Return (x, y) of the center of cell containing provided text 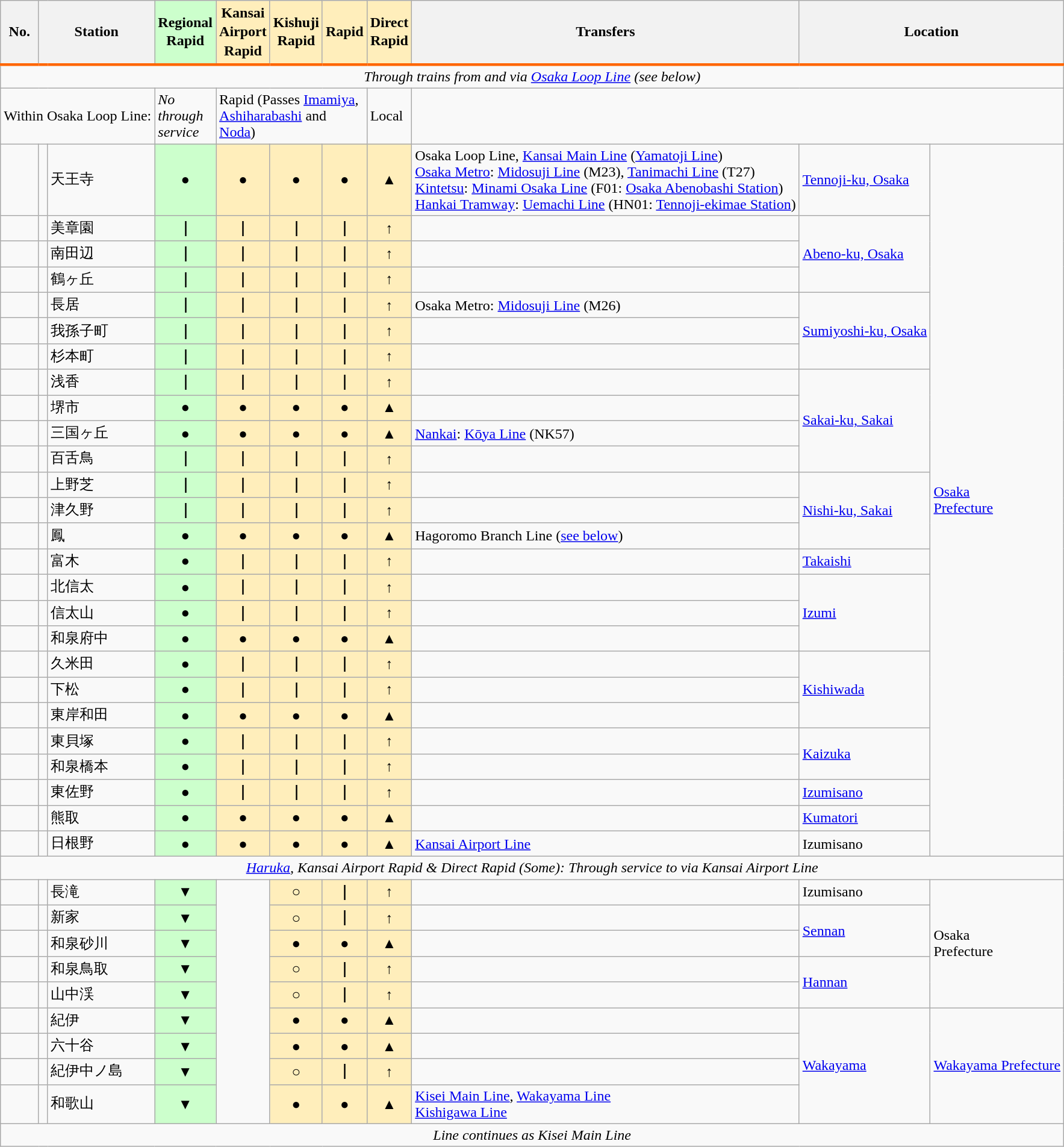
Kansai Airport Rapid (243, 33)
Takaishi (865, 561)
富木 (101, 561)
山中渓 (101, 995)
Kaizuka (865, 754)
紀伊 (101, 1020)
上野芝 (101, 484)
三国ヶ丘 (101, 434)
和泉府中 (101, 639)
Tennoji-ku, Osaka (865, 180)
美章園 (101, 229)
浅香 (101, 382)
Regional Rapid (185, 33)
Wakayama Prefecture (997, 1066)
長滝 (101, 893)
Izumi (865, 613)
長居 (101, 305)
信太山 (101, 613)
Kishuji Rapid (296, 33)
Rapid (Passes Imamiya, Ashiharabashi and Noda) (291, 116)
和泉鳥取 (101, 969)
鶴ヶ丘 (101, 280)
久米田 (101, 664)
Station (96, 33)
Hannan (865, 982)
Direct Rapid (389, 33)
Osaka Metro: Midosuji Line (M26) (606, 305)
Kansai Airport Line (606, 843)
和泉砂川 (101, 943)
No through service (185, 116)
六十谷 (101, 1046)
日根野 (101, 843)
Within Osaka Loop Line: (78, 116)
Kisei Main Line, Wakayama LineKishigawa Line (606, 1104)
Abeno-ku, Osaka (865, 254)
和泉橋本 (101, 766)
Sakai-ku, Sakai (865, 420)
Rapid (344, 33)
津久野 (101, 511)
新家 (101, 918)
下松 (101, 690)
鳳 (101, 536)
南田辺 (101, 254)
杉本町 (101, 357)
東貝塚 (101, 741)
Transfers (606, 33)
北信太 (101, 587)
天王寺 (101, 180)
和歌山 (101, 1104)
堺市 (101, 408)
熊取 (101, 818)
Line continues as Kisei Main Line (532, 1135)
Kishiwada (865, 690)
我孫子町 (101, 331)
Hagoromo Branch Line (see below) (606, 536)
Sennan (865, 930)
Local (389, 116)
Haruka, Kansai Airport Rapid & Direct Rapid (Some): Through service to via Kansai Airport Line (532, 868)
Through trains from and via Osaka Loop Line (see below) (532, 77)
Wakayama (865, 1066)
Sumiyoshi-ku, Osaka (865, 331)
Nishi-ku, Sakai (865, 510)
東岸和田 (101, 716)
Location (931, 33)
百舌鳥 (101, 459)
No. (19, 33)
東佐野 (101, 793)
Kumatori (865, 818)
Nankai: Kōya Line (NK57) (606, 434)
紀伊中ノ島 (101, 1072)
